Scan for the cell matching the given text and deliver its [x, y] coordinate at center. 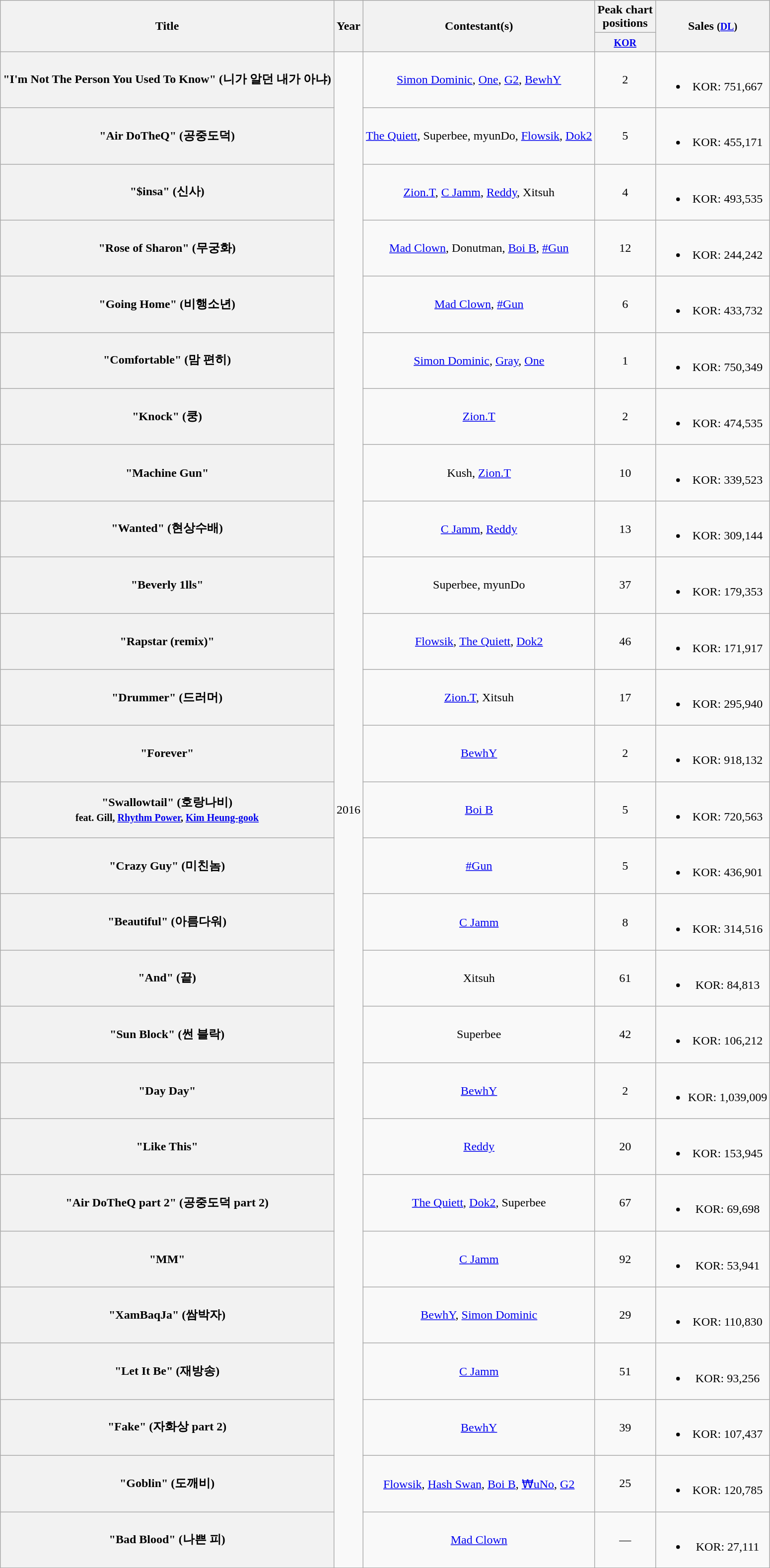
"XamBaqJa" (쌈박자) [167, 1315]
Mad Clown, #Gun [479, 304]
C Jamm, Reddy [479, 528]
KOR: 120,785 [712, 1483]
Sales (DL) [712, 26]
1 [625, 361]
— [625, 1540]
KOR: 244,242 [712, 248]
25 [625, 1483]
2016 [349, 810]
KOR: 751,667 [712, 79]
Zion.T, C Jamm, Reddy, Xitsuh [479, 192]
"$insa" (신사) [167, 192]
"Wanted" (현상수배) [167, 528]
6 [625, 304]
17 [625, 697]
"Goblin" (도깨비) [167, 1483]
"Comfortable" (맘 편히) [167, 361]
20 [625, 1146]
KOR: 720,563 [712, 810]
"Knock" (쿵) [167, 416]
10 [625, 473]
Kush, Zion.T [479, 473]
Flowsik, The Quiett, Dok2 [479, 641]
Boi B [479, 810]
KOR: 750,349 [712, 361]
BewhY, Simon Dominic [479, 1315]
"Rose of Sharon" (무궁화) [167, 248]
Zion.T, Xitsuh [479, 697]
KOR: 433,732 [712, 304]
"Day Day" [167, 1091]
67 [625, 1203]
Mad Clown [479, 1540]
29 [625, 1315]
Zion.T [479, 416]
Reddy [479, 1146]
Superbee, myunDo [479, 585]
"Sun Block" (썬 블락) [167, 1034]
KOR: 93,256 [712, 1371]
Peak chart positions [625, 17]
KOR: 84,813 [712, 978]
"Bad Blood" (나쁜 피) [167, 1540]
KOR: 27,111 [712, 1540]
KOR: 69,698 [712, 1203]
Xitsuh [479, 978]
"Beverly 1lls" [167, 585]
"Air DoTheQ part 2" (공중도덕 part 2) [167, 1203]
KOR: 295,940 [712, 697]
Mad Clown, Donutman, Boi B, #Gun [479, 248]
46 [625, 641]
"Rapstar (remix)" [167, 641]
Year [349, 26]
Simon Dominic, One, G2, BewhY [479, 79]
Contestant(s) [479, 26]
The Quiett, Superbee, myunDo, Flowsik, Dok2 [479, 136]
KOR: 339,523 [712, 473]
The Quiett, Dok2, Superbee [479, 1203]
"Crazy Guy" (미친놈) [167, 866]
8 [625, 922]
"Let It Be" (재방송) [167, 1371]
"Forever" [167, 754]
61 [625, 978]
42 [625, 1034]
"Air DoTheQ" (공중도덕) [167, 136]
KOR: 918,132 [712, 754]
13 [625, 528]
Superbee [479, 1034]
Title [167, 26]
4 [625, 192]
KOR: 309,144 [712, 528]
KOR: 179,353 [712, 585]
KOR: 106,212 [712, 1034]
"Going Home" (비행소년) [167, 304]
"And" (끝) [167, 978]
KOR: 314,516 [712, 922]
#Gun [479, 866]
KOR: 474,535 [712, 416]
37 [625, 585]
"MM" [167, 1259]
KOR: 493,535 [712, 192]
KOR: 171,917 [712, 641]
"Machine Gun" [167, 473]
Flowsik, Hash Swan, Boi B, ₩uNo, G2 [479, 1483]
92 [625, 1259]
51 [625, 1371]
KOR: 107,437 [712, 1427]
"Swallowtail" (호랑나비) feat. Gill, Rhythm Power, Kim Heung-gook [167, 810]
KOR: 436,901 [712, 866]
"Beautiful" (아름다워) [167, 922]
"I'm Not The Person You Used To Know" (니가 알던 내가 아냐) [167, 79]
KOR: 53,941 [712, 1259]
Simon Dominic, Gray, One [479, 361]
KOR: 153,945 [712, 1146]
"Drummer" (드러머) [167, 697]
KOR: 455,171 [712, 136]
39 [625, 1427]
"Fake" (자화상 part 2) [167, 1427]
KOR: 1,039,009 [712, 1091]
KOR [625, 42]
12 [625, 248]
"Like This" [167, 1146]
KOR: 110,830 [712, 1315]
